From the cell containing the given text, extract its center point as (x, y) coordinate. 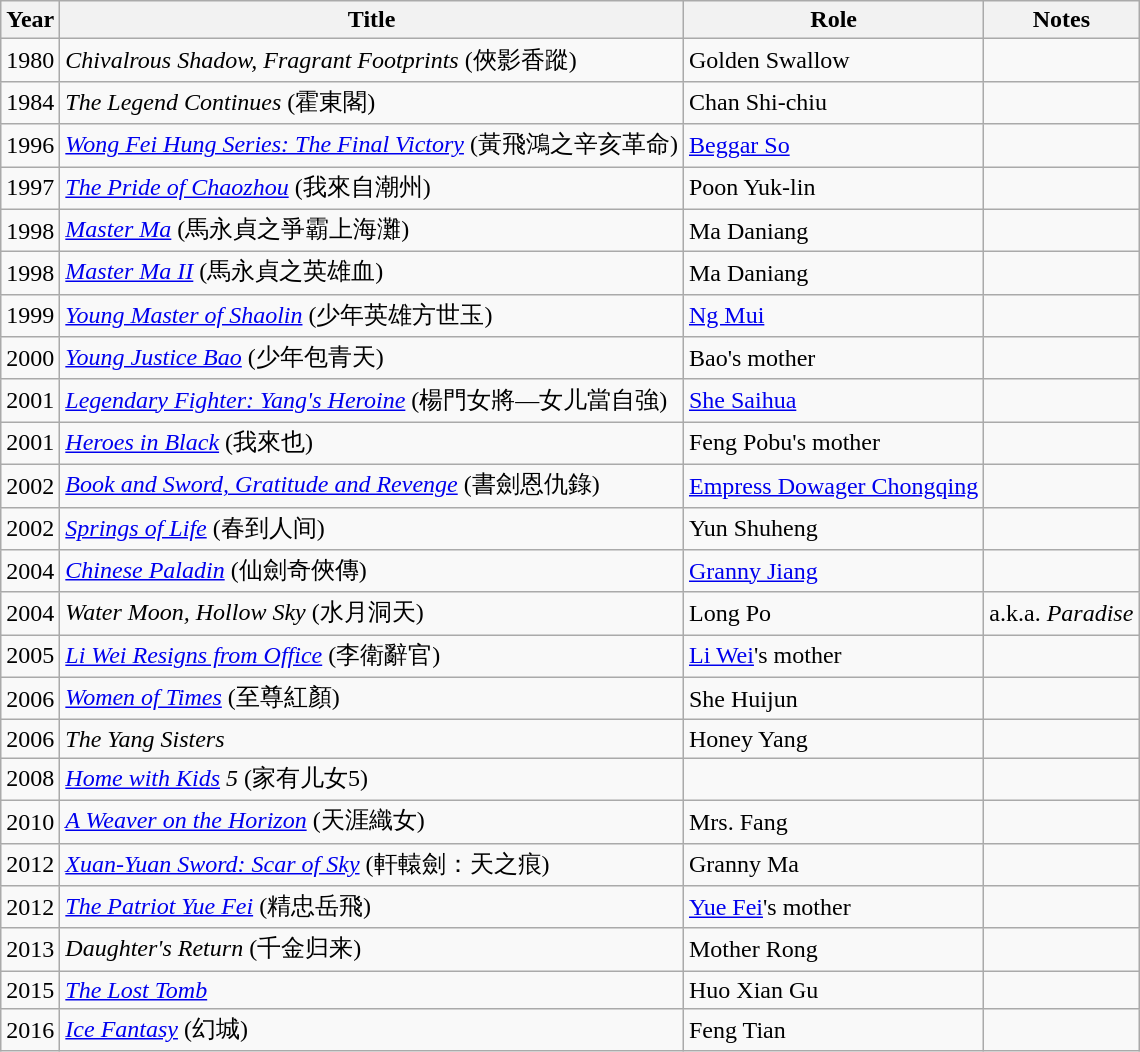
2000 (30, 358)
Women of Times (至尊紅顏) (372, 698)
2016 (30, 1030)
2010 (30, 822)
Granny Jiang (833, 572)
Master Ma II (馬永貞之英雄血) (372, 274)
1997 (30, 188)
The Pride of Chaozhou (我來自潮州) (372, 188)
Role (833, 20)
1980 (30, 60)
1999 (30, 316)
2005 (30, 656)
Feng Tian (833, 1030)
Granny Ma (833, 864)
Notes (1062, 20)
Legendary Fighter: Yang's Heroine (楊門女將—女儿當自強) (372, 400)
Huo Xian Gu (833, 990)
Ng Mui (833, 316)
2008 (30, 780)
Empress Dowager Chongqing (833, 486)
A Weaver on the Horizon (天涯織女) (372, 822)
Chinese Paladin (仙劍奇俠傳) (372, 572)
Mrs. Fang (833, 822)
She Saihua (833, 400)
Golden Swallow (833, 60)
1984 (30, 102)
She Huijun (833, 698)
Yue Fei's mother (833, 908)
Li Wei Resigns from Office (李衛辭官) (372, 656)
Long Po (833, 614)
2013 (30, 950)
Master Ma (馬永貞之爭霸上海灘) (372, 230)
The Legend Continues (霍東閣) (372, 102)
Ice Fantasy (幻城) (372, 1030)
1996 (30, 146)
Springs of Life (春到人间) (372, 528)
Feng Pobu's mother (833, 444)
Heroes in Black (我來也) (372, 444)
Poon Yuk-lin (833, 188)
Title (372, 20)
Home with Kids 5 (家有儿女5) (372, 780)
The Patriot Yue Fei (精忠岳飛) (372, 908)
Honey Yang (833, 739)
The Lost Tomb (372, 990)
Beggar So (833, 146)
a.k.a. Paradise (1062, 614)
The Yang Sisters (372, 739)
Yun Shuheng (833, 528)
2015 (30, 990)
Mother Rong (833, 950)
Young Justice Bao (少年包青天) (372, 358)
Xuan-Yuan Sword: Scar of Sky (軒轅劍：天之痕) (372, 864)
Year (30, 20)
Li Wei's mother (833, 656)
Wong Fei Hung Series: The Final Victory (黃飛鴻之辛亥革命) (372, 146)
Water Moon, Hollow Sky (水月洞天) (372, 614)
Bao's mother (833, 358)
Young Master of Shaolin (少年英雄方世玉) (372, 316)
Chan Shi-chiu (833, 102)
Daughter's Return (千金归来) (372, 950)
Book and Sword, Gratitude and Revenge (書劍恩仇錄) (372, 486)
Chivalrous Shadow, Fragrant Footprints (俠影香蹤) (372, 60)
